Output the (X, Y) coordinate of the center of the cell containing the given text.  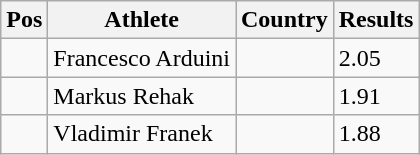
Markus Rehak (142, 96)
Pos (24, 20)
Athlete (142, 20)
Vladimir Franek (142, 134)
Francesco Arduini (142, 58)
Country (285, 20)
2.05 (376, 58)
Results (376, 20)
1.88 (376, 134)
1.91 (376, 96)
